Identify which cell holds the provided text, then report its (x, y) central coordinate. 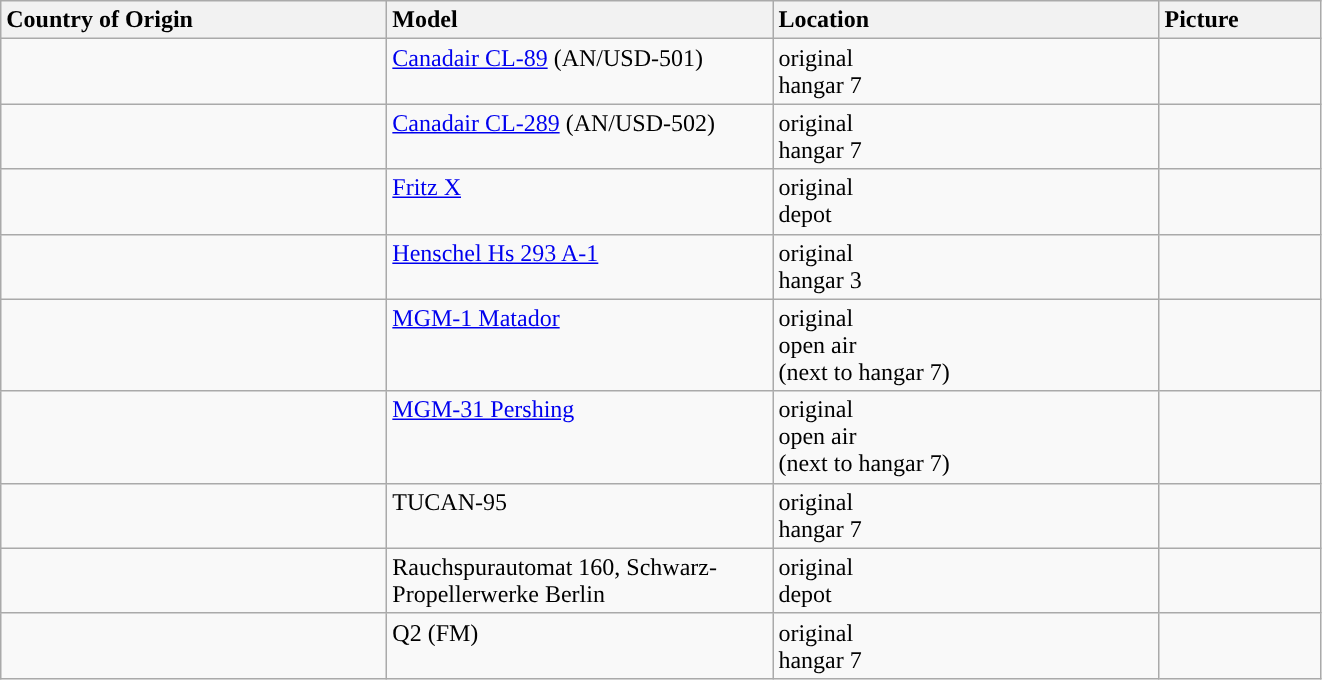
MGM-31 Pershing (580, 437)
originalhangar 3 (966, 266)
MGM-1 Matador (580, 345)
Model (580, 20)
Q2 (FM) (580, 646)
Henschel Hs 293 A-1 (580, 266)
Canadair CL-89 (AN/USD-501) (580, 72)
Picture (1240, 20)
Fritz X (580, 202)
Rauchspurautomat 160, Schwarz-Propellerwerke Berlin (580, 580)
TUCAN-95 (580, 516)
Canadair CL-289 (AN/USD-502) (580, 136)
Country of Origin (194, 20)
Location (966, 20)
